Provide the [X, Y] coordinate of the cell's center where the given text is located.  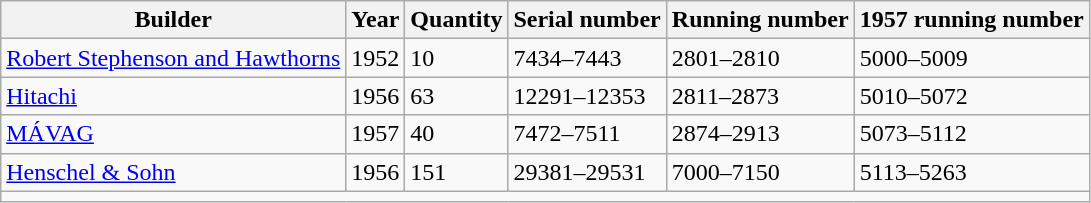
1952 [376, 58]
2801–2810 [760, 58]
Robert Stephenson and Hawthorns [174, 58]
2811–2873 [760, 96]
Henschel & Sohn [174, 172]
Running number [760, 20]
7472–7511 [587, 134]
5073–5112 [972, 134]
1957 running number [972, 20]
Hitachi [174, 96]
40 [456, 134]
10 [456, 58]
63 [456, 96]
5010–5072 [972, 96]
7000–7150 [760, 172]
Year [376, 20]
MÁVAG [174, 134]
12291–12353 [587, 96]
151 [456, 172]
7434–7443 [587, 58]
2874–2913 [760, 134]
Builder [174, 20]
1957 [376, 134]
Serial number [587, 20]
Quantity [456, 20]
5000–5009 [972, 58]
5113–5263 [972, 172]
29381–29531 [587, 172]
